For the text-containing cell, return its midpoint in [X, Y] coordinate format. 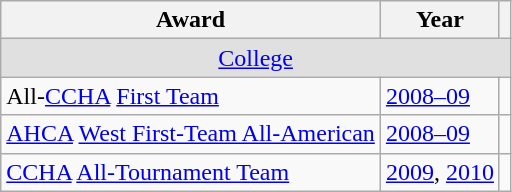
2009, 2010 [440, 172]
College [256, 58]
Year [440, 20]
All-CCHA First Team [191, 96]
Award [191, 20]
AHCA West First-Team All-American [191, 134]
CCHA All-Tournament Team [191, 172]
